Return [x, y] of the center of cell containing provided text 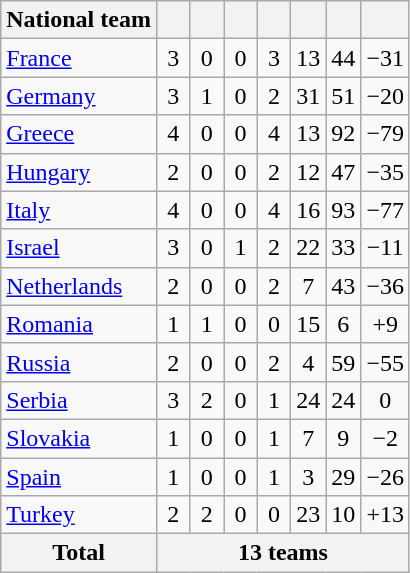
22 [308, 248]
National team [79, 20]
+9 [386, 324]
−11 [386, 248]
15 [308, 324]
−35 [386, 172]
Serbia [79, 400]
12 [308, 172]
−55 [386, 362]
10 [344, 515]
44 [344, 58]
51 [344, 96]
Italy [79, 210]
−77 [386, 210]
13 teams [282, 553]
−31 [386, 58]
6 [344, 324]
Spain [79, 477]
93 [344, 210]
Total [79, 553]
−2 [386, 438]
Slovakia [79, 438]
Netherlands [79, 286]
+13 [386, 515]
31 [308, 96]
43 [344, 286]
59 [344, 362]
9 [344, 438]
92 [344, 134]
−20 [386, 96]
23 [308, 515]
29 [344, 477]
33 [344, 248]
Greece [79, 134]
Turkey [79, 515]
Romania [79, 324]
Israel [79, 248]
France [79, 58]
−36 [386, 286]
−26 [386, 477]
Hungary [79, 172]
Germany [79, 96]
16 [308, 210]
−79 [386, 134]
Russia [79, 362]
47 [344, 172]
